Find where the given text appears and provide that cell's center as (X, Y) coordinate. 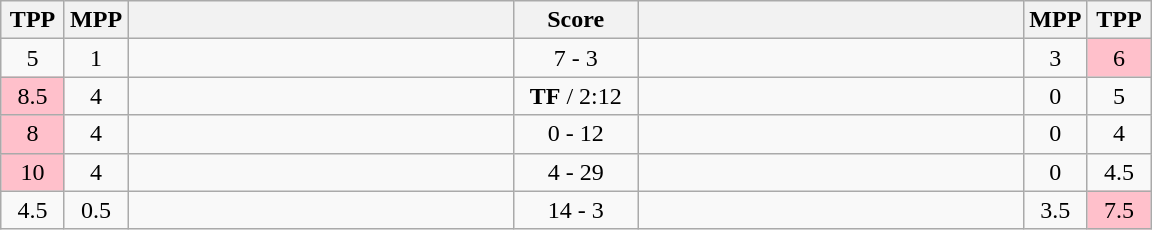
0 - 12 (576, 134)
TF / 2:12 (576, 96)
14 - 3 (576, 210)
3 (1056, 58)
4 - 29 (576, 172)
7.5 (1119, 210)
8.5 (33, 96)
Score (576, 20)
10 (33, 172)
0.5 (96, 210)
3.5 (1056, 210)
6 (1119, 58)
1 (96, 58)
8 (33, 134)
7 - 3 (576, 58)
